Capture the cell that displays the provided text and extract its [x, y] central coordinate. 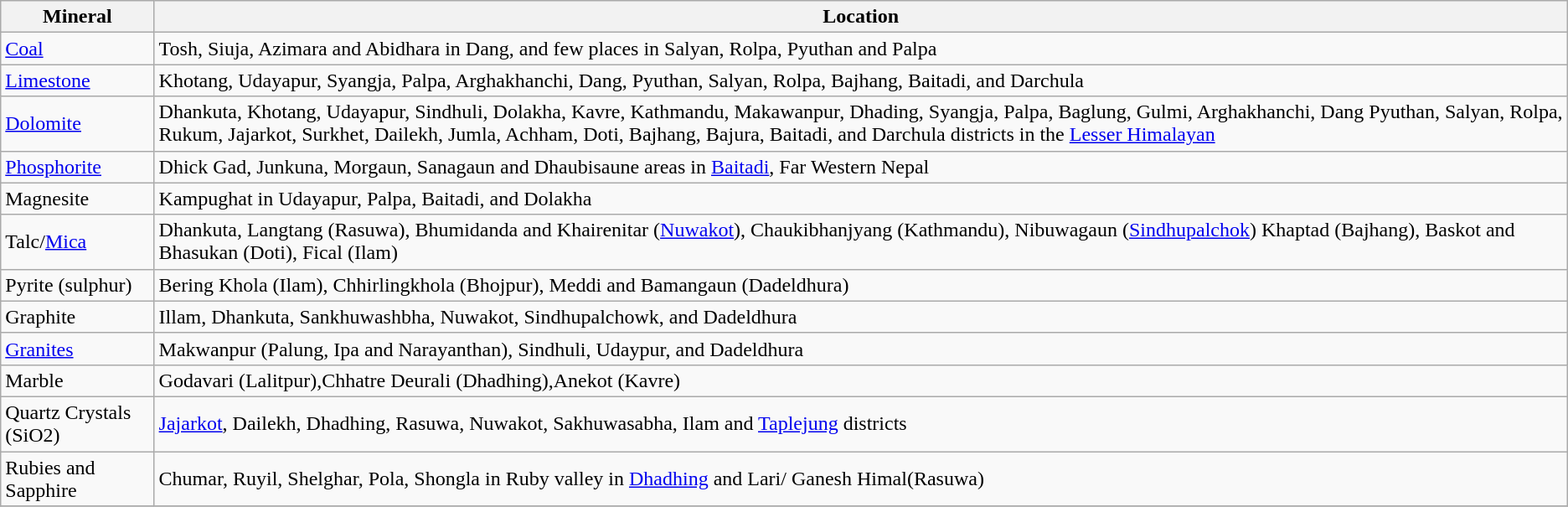
Bering Khola (Ilam), Chhirlingkhola (Bhojpur), Meddi and Bamangaun (Dadeldhura) [861, 285]
Magnesite [77, 199]
Phosphorite [77, 167]
Quartz Crystals (SiO2) [77, 424]
Dolomite [77, 124]
Mineral [77, 17]
Rubies and Sapphire [77, 478]
Makwanpur (Palung, Ipa and Narayanthan), Sindhuli, Udaypur, and Dadeldhura [861, 349]
Coal [77, 49]
Marble [77, 380]
Khotang, Udayapur, Syangja, Palpa, Arghakhanchi, Dang, Pyuthan, Salyan, Rolpa, Bajhang, Baitadi, and Darchula [861, 80]
Godavari (Lalitpur),Chhatre Deurali (Dhadhing),Anekot (Kavre) [861, 380]
Location [861, 17]
Pyrite (sulphur) [77, 285]
Limestone [77, 80]
Illam, Dhankuta, Sankhuwashbha, Nuwakot, Sindhupalchowk, and Dadeldhura [861, 317]
Dhick Gad, Junkuna, Morgaun, Sanagaun and Dhaubisaune areas in Baitadi, Far Western Nepal [861, 167]
Jajarkot, Dailekh, Dhadhing, Rasuwa, Nuwakot, Sakhuwasabha, Ilam and Taplejung districts [861, 424]
Kampughat in Udayapur, Palpa, Baitadi, and Dolakha [861, 199]
Graphite [77, 317]
Chumar, Ruyil, Shelghar, Pola, Shongla in Ruby valley in Dhadhing and Lari/ Ganesh Himal(Rasuwa) [861, 478]
Talc/Mica [77, 241]
Tosh, Siuja, Azimara and Abidhara in Dang, and few places in Salyan, Rolpa, Pyuthan and Palpa [861, 49]
Granites [77, 349]
